Pinpoint the cell where the given text exists, returning its (x, y) midpoint coordinate. 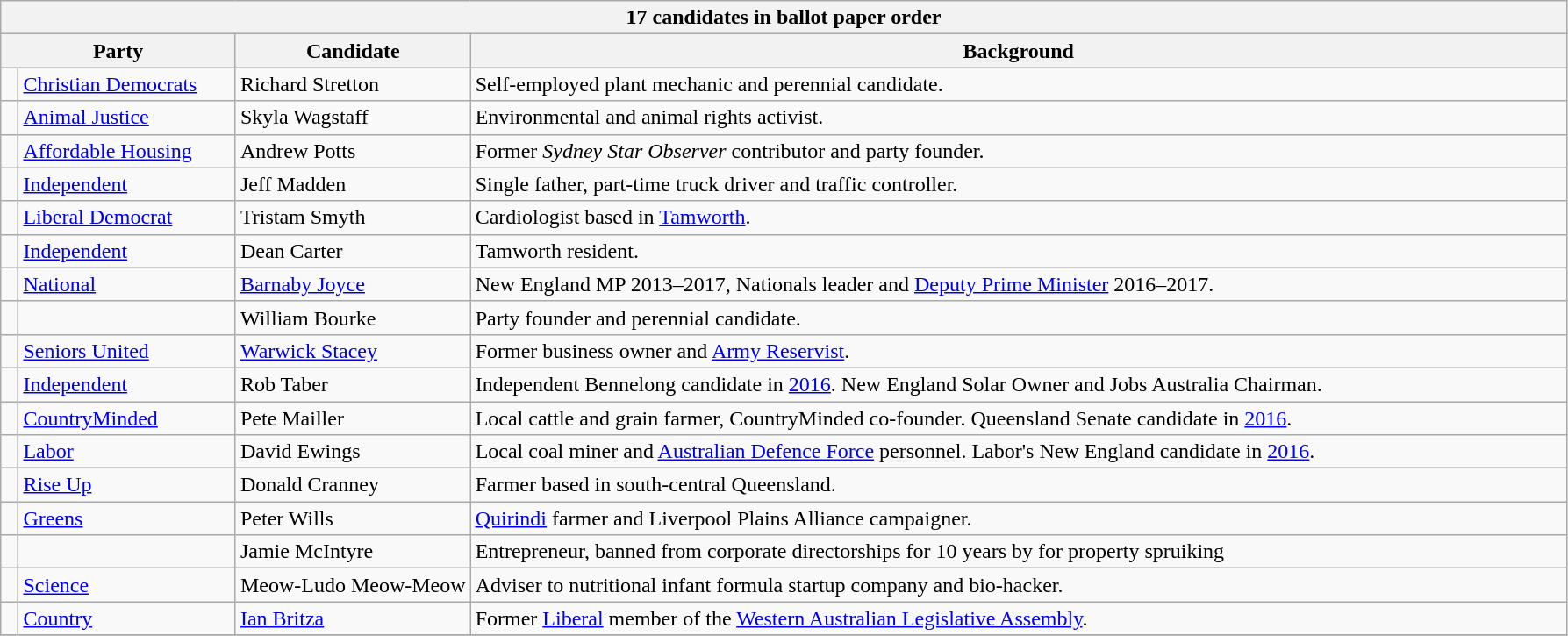
Pete Mailler (353, 418)
Seniors United (127, 351)
Cardiologist based in Tamworth. (1018, 218)
Jamie McIntyre (353, 552)
Jeff Madden (353, 184)
Tristam Smyth (353, 218)
Independent Bennelong candidate in 2016. New England Solar Owner and Jobs Australia Chairman. (1018, 384)
Labor (127, 452)
Candidate (353, 51)
National (127, 284)
Peter Wills (353, 518)
Greens (127, 518)
CountryMinded (127, 418)
Liberal Democrat (127, 218)
Warwick Stacey (353, 351)
Entrepreneur, banned from corporate directorships for 10 years by for property spruiking (1018, 552)
Rise Up (127, 485)
Ian Britza (353, 618)
David Ewings (353, 452)
Country (127, 618)
Animal Justice (127, 118)
Donald Cranney (353, 485)
Background (1018, 51)
Local cattle and grain farmer, CountryMinded co-founder. Queensland Senate candidate in 2016. (1018, 418)
Local coal miner and Australian Defence Force personnel. Labor's New England candidate in 2016. (1018, 452)
Quirindi farmer and Liverpool Plains Alliance campaigner. (1018, 518)
Andrew Potts (353, 151)
Science (127, 585)
Affordable Housing (127, 151)
Tamworth resident. (1018, 251)
Dean Carter (353, 251)
Former business owner and Army Reservist. (1018, 351)
Party founder and perennial candidate. (1018, 318)
Adviser to nutritional infant formula startup company and bio-hacker. (1018, 585)
Rob Taber (353, 384)
Former Liberal member of the Western Australian Legislative Assembly. (1018, 618)
17 candidates in ballot paper order (784, 18)
Former Sydney Star Observer contributor and party founder. (1018, 151)
Skyla Wagstaff (353, 118)
Party (118, 51)
Single father, part-time truck driver and traffic controller. (1018, 184)
Farmer based in south-central Queensland. (1018, 485)
Meow-Ludo Meow-Meow (353, 585)
Self-employed plant mechanic and perennial candidate. (1018, 84)
Environmental and animal rights activist. (1018, 118)
Barnaby Joyce (353, 284)
Richard Stretton (353, 84)
New England MP 2013–2017, Nationals leader and Deputy Prime Minister 2016–2017. (1018, 284)
William Bourke (353, 318)
Christian Democrats (127, 84)
